Provide the (x, y) coordinate of the cell's center where the given text is located.  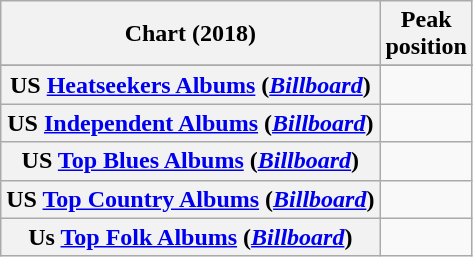
US Independent Albums (Billboard) (190, 123)
US Top Country Albums (Billboard) (190, 199)
Chart (2018) (190, 34)
US Heatseekers Albums (Billboard) (190, 85)
US Top Blues Albums (Billboard) (190, 161)
Peakposition (426, 34)
Us Top Folk Albums (Billboard) (190, 237)
